Scan for the cell matching the given text and deliver its [X, Y] coordinate at center. 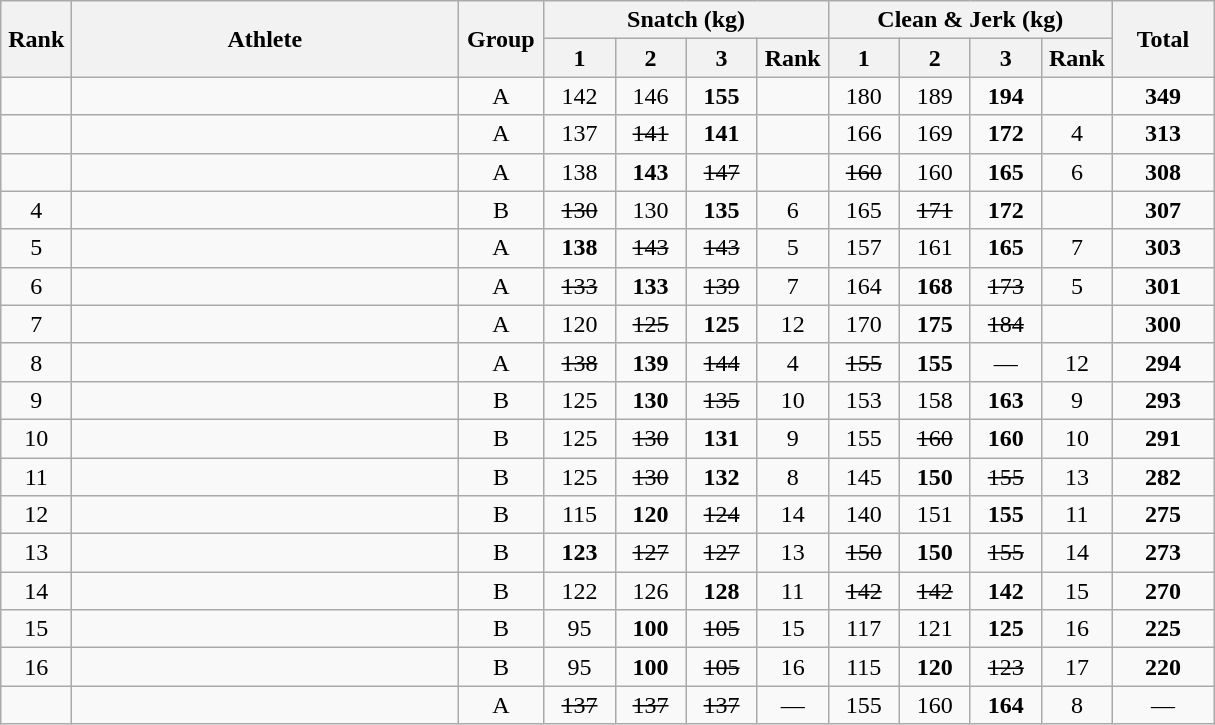
124 [722, 515]
161 [934, 248]
153 [864, 400]
180 [864, 96]
225 [1162, 629]
307 [1162, 210]
300 [1162, 324]
175 [934, 324]
128 [722, 591]
121 [934, 629]
184 [1006, 324]
166 [864, 134]
275 [1162, 515]
122 [580, 591]
Clean & Jerk (kg) [970, 20]
194 [1006, 96]
168 [934, 286]
169 [934, 134]
117 [864, 629]
Athlete [265, 39]
145 [864, 477]
303 [1162, 248]
147 [722, 172]
171 [934, 210]
146 [650, 96]
173 [1006, 286]
144 [722, 362]
189 [934, 96]
Group [501, 39]
294 [1162, 362]
270 [1162, 591]
131 [722, 438]
132 [722, 477]
Total [1162, 39]
282 [1162, 477]
17 [1076, 667]
273 [1162, 553]
Snatch (kg) [686, 20]
313 [1162, 134]
158 [934, 400]
293 [1162, 400]
349 [1162, 96]
301 [1162, 286]
126 [650, 591]
140 [864, 515]
220 [1162, 667]
163 [1006, 400]
157 [864, 248]
291 [1162, 438]
170 [864, 324]
308 [1162, 172]
151 [934, 515]
